From the cell containing the given text, extract its center point as [X, Y] coordinate. 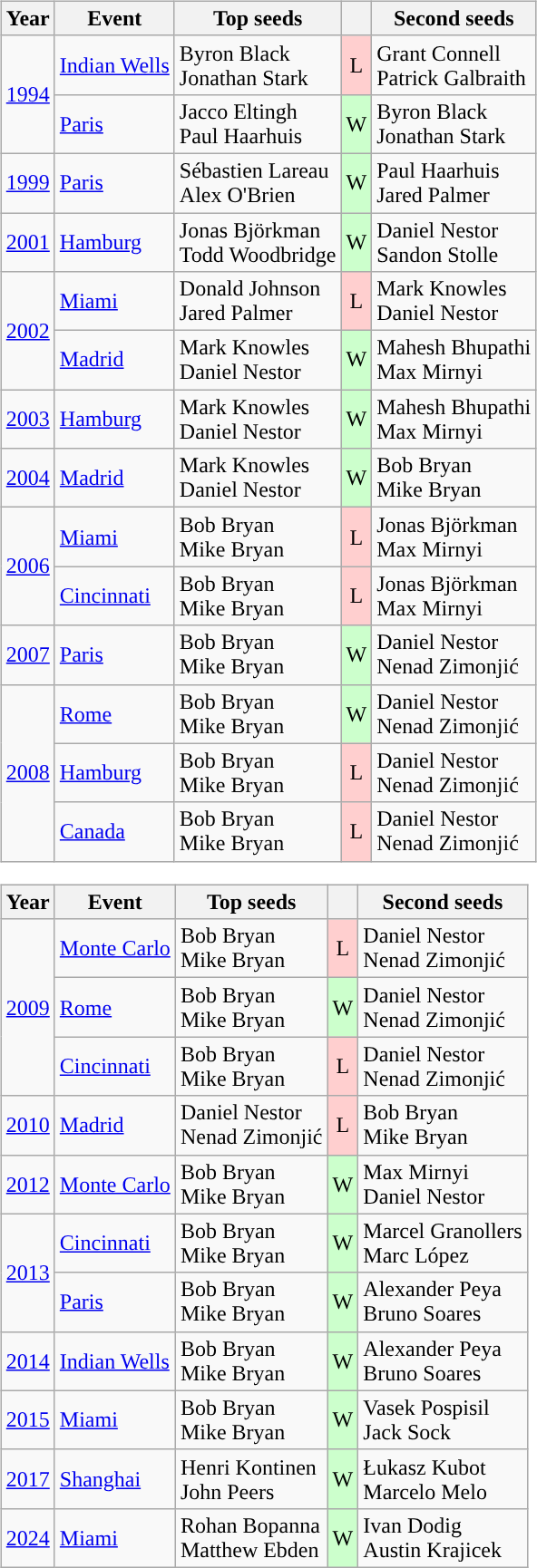
2017 [27, 1479]
Sébastien Lareau Alex O'Brien [258, 183]
2009 [27, 1008]
2010 [27, 1126]
2014 [27, 1361]
Marcel Granollers Marc López [443, 1244]
2008 [27, 772]
2012 [27, 1184]
2001 [27, 241]
2004 [27, 479]
Canada [114, 832]
Jonas Björkman Todd Woodbridge [258, 241]
1994 [27, 94]
2003 [27, 419]
Jacco Eltingh Paul Haarhuis [258, 123]
Łukasz Kubot Marcelo Melo [443, 1479]
Grant Connell Patrick Galbraith [454, 65]
2007 [27, 654]
Max Mirnyi Daniel Nestor [443, 1184]
Rohan Bopanna Matthew Ebden [251, 1537]
2015 [27, 1419]
Shanghai [114, 1479]
2013 [27, 1273]
Donald Johnson Jared Palmer [258, 301]
1999 [27, 183]
Henri Kontinen John Peers [251, 1479]
2002 [27, 331]
2006 [27, 566]
2024 [27, 1537]
Daniel Nestor Sandon Stolle [454, 241]
Ivan Dodig Austin Krajicek [443, 1537]
Paul Haarhuis Jared Palmer [454, 183]
Vasek Pospisil Jack Sock [443, 1419]
